Extract the (X, Y) coordinate from the center of the cell holding the provided text.  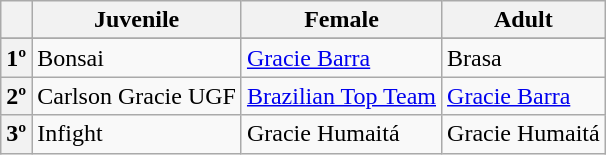
Bonsai (137, 58)
Infight (137, 134)
3º (16, 134)
Juvenile (137, 20)
1º (16, 58)
Carlson Gracie UGF (137, 96)
Brasa (524, 58)
Female (341, 20)
2º (16, 96)
Adult (524, 20)
Brazilian Top Team (341, 96)
